Locate the cell with the specified text and output its [X, Y] center coordinate. 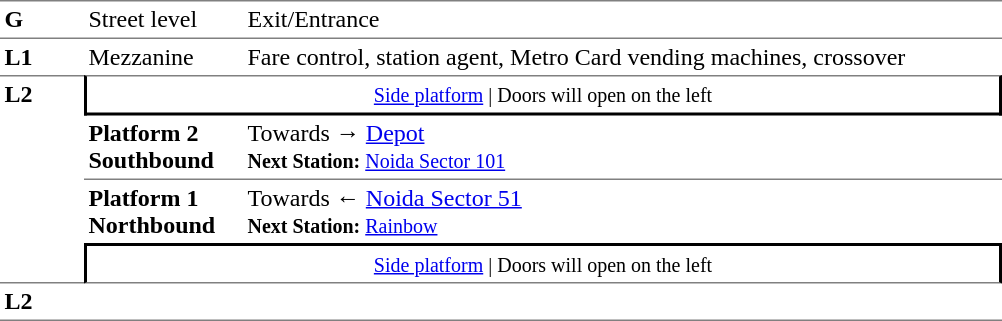
Platform 2Southbound [164, 148]
Towards ← Noida Sector 51Next Station: Rainbow [622, 212]
L2 [42, 179]
L1 [42, 57]
Exit/Entrance [622, 20]
Towards → DepotNext Station: Noida Sector 101 [622, 148]
Fare control, station agent, Metro Card vending machines, crossover [622, 57]
Mezzanine [164, 57]
Street level [164, 20]
Platform 1Northbound [164, 212]
G [42, 20]
